Determine the (X, Y) coordinate at the center of the cell enclosing the given text.  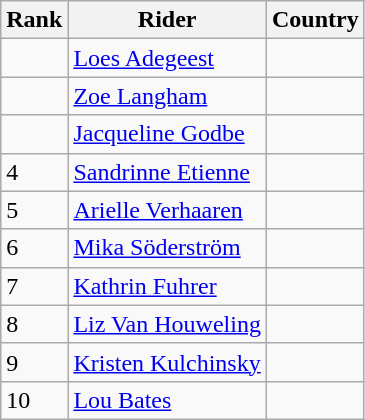
Arielle Verhaaren (168, 210)
Loes Adegeest (168, 58)
Mika Söderström (168, 248)
Zoe Langham (168, 96)
7 (34, 286)
Lou Bates (168, 400)
8 (34, 324)
Jacqueline Godbe (168, 134)
4 (34, 172)
Rank (34, 20)
6 (34, 248)
Kristen Kulchinsky (168, 362)
Sandrinne Etienne (168, 172)
5 (34, 210)
Kathrin Fuhrer (168, 286)
Country (315, 20)
Rider (168, 20)
10 (34, 400)
Liz Van Houweling (168, 324)
9 (34, 362)
